Determine the (x, y) coordinate at the center of the cell enclosing the given text.  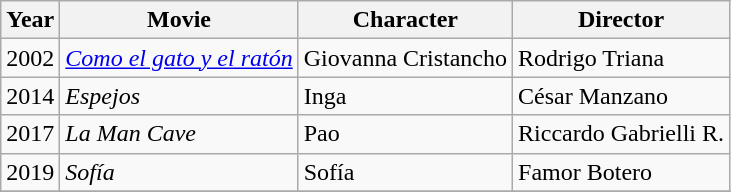
Riccardo Gabrielli R. (622, 134)
Famor Botero (622, 172)
2002 (30, 58)
Como el gato y el ratón (179, 58)
La Man Cave (179, 134)
Pao (405, 134)
César Manzano (622, 96)
2014 (30, 96)
Character (405, 20)
Year (30, 20)
2019 (30, 172)
Inga (405, 96)
Espejos (179, 96)
Director (622, 20)
2017 (30, 134)
Giovanna Cristancho (405, 58)
Movie (179, 20)
Rodrigo Triana (622, 58)
